Search for the cell housing the specified text and yield its (x, y) center coordinate. 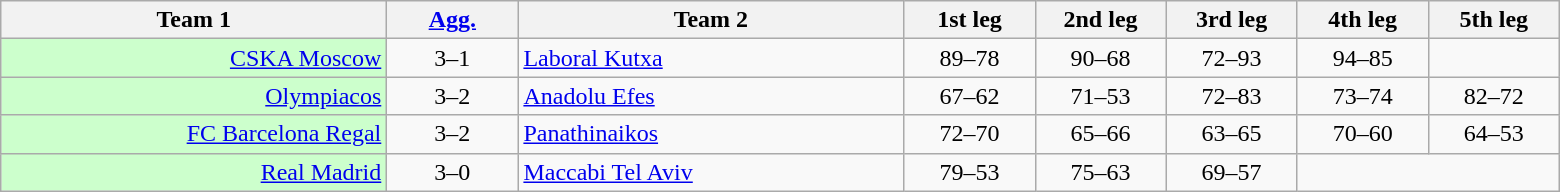
Real Madrid (194, 172)
Team 1 (194, 20)
94–85 (1362, 58)
71–53 (1100, 96)
72–93 (1232, 58)
FC Barcelona Regal (194, 134)
Maccabi Tel Aviv (711, 172)
3–0 (452, 172)
Agg. (452, 20)
Team 2 (711, 20)
Laboral Kutxa (711, 58)
89–78 (970, 58)
2nd leg (1100, 20)
4th leg (1362, 20)
5th leg (1494, 20)
72–83 (1232, 96)
67–62 (970, 96)
70–60 (1362, 134)
75–63 (1100, 172)
73–74 (1362, 96)
63–65 (1232, 134)
Anadolu Efes (711, 96)
79–53 (970, 172)
72–70 (970, 134)
Olympiacos (194, 96)
Panathinaikos (711, 134)
3rd leg (1232, 20)
64–53 (1494, 134)
69–57 (1232, 172)
90–68 (1100, 58)
3–1 (452, 58)
82–72 (1494, 96)
CSKA Moscow (194, 58)
1st leg (970, 20)
65–66 (1100, 134)
